Locate the cell with the specified text and output its [X, Y] center coordinate. 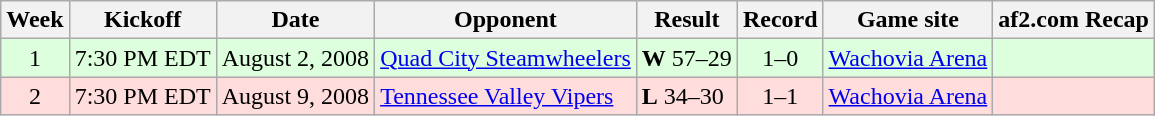
2 [35, 96]
W 57–29 [686, 58]
August 2, 2008 [295, 58]
Game site [908, 20]
1 [35, 58]
Kickoff [142, 20]
Week [35, 20]
Tennessee Valley Vipers [506, 96]
August 9, 2008 [295, 96]
Result [686, 20]
Quad City Steamwheelers [506, 58]
1–1 [780, 96]
af2.com Recap [1074, 20]
Opponent [506, 20]
L 34–30 [686, 96]
Date [295, 20]
1–0 [780, 58]
Record [780, 20]
